Output the (X, Y) coordinate of the center of the cell containing the given text.  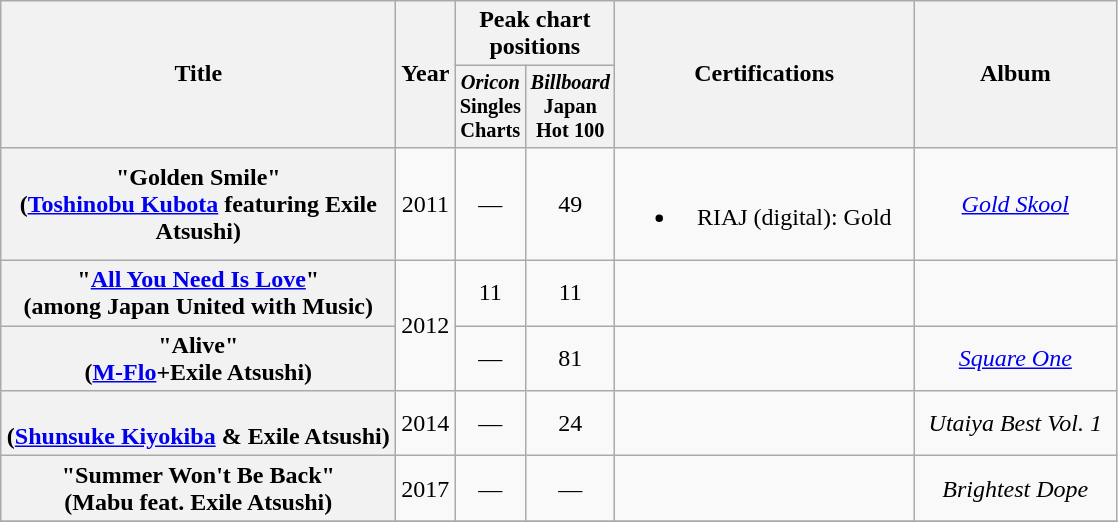
"Summer Won't Be Back"(Mabu feat. Exile Atsushi) (198, 488)
81 (570, 358)
"Golden Smile"(Toshinobu Kubota featuring Exile Atsushi) (198, 204)
"All You Need Is Love"(among Japan United with Music) (198, 294)
2014 (426, 424)
Billboard Japan Hot 100 (570, 107)
Utaiya Best Vol. 1 (1016, 424)
24 (570, 424)
"Alive"(M-Flo+Exile Atsushi) (198, 358)
Title (198, 74)
2012 (426, 326)
Brightest Dope (1016, 488)
Gold Skool (1016, 204)
Square One (1016, 358)
2011 (426, 204)
Year (426, 74)
Album (1016, 74)
Oricon Singles Charts (490, 107)
49 (570, 204)
RIAJ (digital): Gold (764, 204)
2017 (426, 488)
(Shunsuke Kiyokiba & Exile Atsushi) (198, 424)
Certifications (764, 74)
Peak chart positions (535, 34)
